Find where the given text appears and provide that cell's center as [X, Y] coordinate. 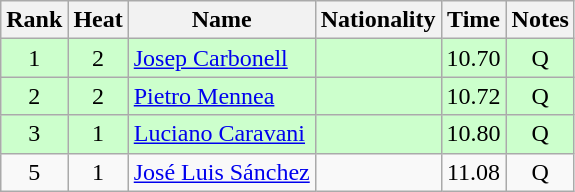
Name [222, 20]
5 [34, 172]
Pietro Mennea [222, 96]
10.70 [474, 58]
Time [474, 20]
10.72 [474, 96]
Heat [98, 20]
Luciano Caravani [222, 134]
11.08 [474, 172]
Nationality [378, 20]
Notes [540, 20]
3 [34, 134]
10.80 [474, 134]
Josep Carbonell [222, 58]
Rank [34, 20]
José Luis Sánchez [222, 172]
